Detect which cell encompasses the target text, then output its (X, Y) center coordinate. 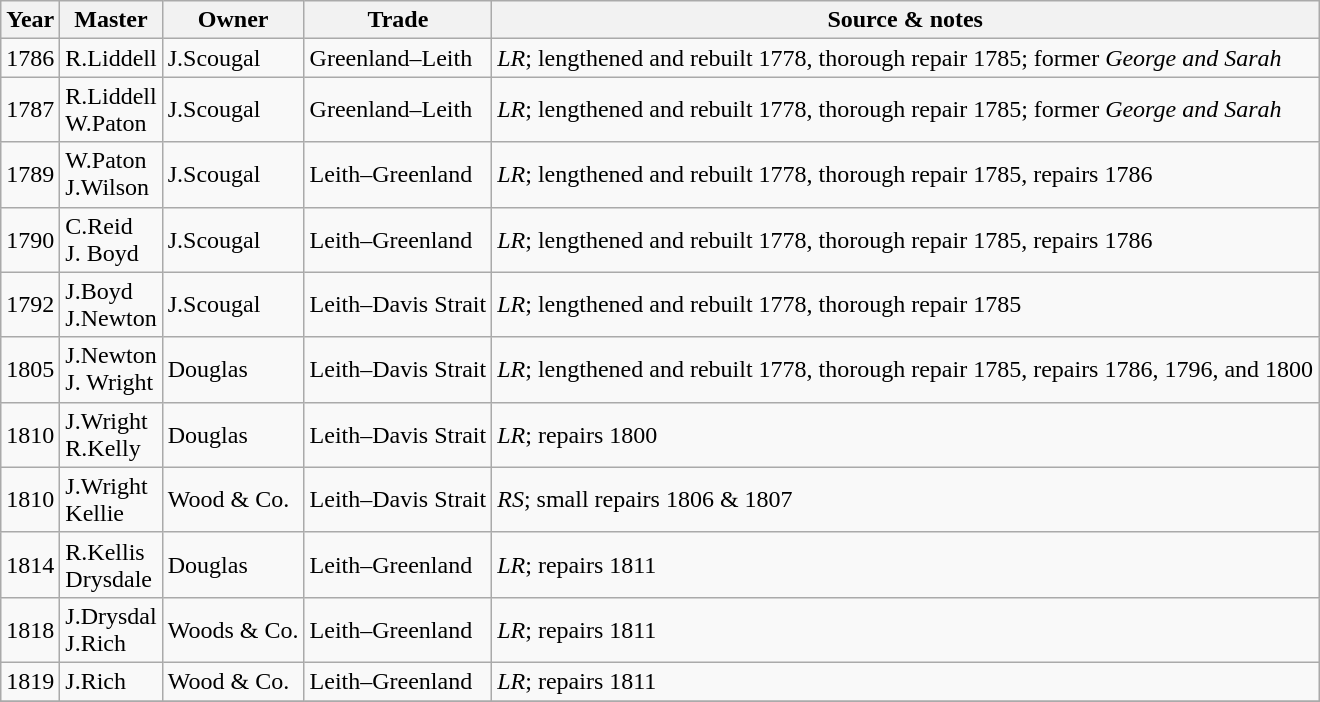
Source & notes (906, 20)
1792 (30, 304)
1819 (30, 681)
1805 (30, 370)
RS; small repairs 1806 & 1807 (906, 500)
1786 (30, 58)
J.DrysdalJ.Rich (111, 630)
Master (111, 20)
R.Liddell (111, 58)
C.ReidJ. Boyd (111, 240)
R.LiddellW.Paton (111, 110)
J.WrightR.Kelly (111, 434)
Year (30, 20)
LR; repairs 1800 (906, 434)
J.Rich (111, 681)
1789 (30, 174)
J.NewtonJ. Wright (111, 370)
J.WrightKellie (111, 500)
1814 (30, 564)
J.BoydJ.Newton (111, 304)
Owner (233, 20)
LR; lengthened and rebuilt 1778, thorough repair 1785, repairs 1786, 1796, and 1800 (906, 370)
Woods & Co. (233, 630)
W.PatonJ.Wilson (111, 174)
1818 (30, 630)
Trade (398, 20)
1790 (30, 240)
1787 (30, 110)
R.KellisDrysdale (111, 564)
LR; lengthened and rebuilt 1778, thorough repair 1785 (906, 304)
